Identify which cell holds the provided text, then report its (x, y) central coordinate. 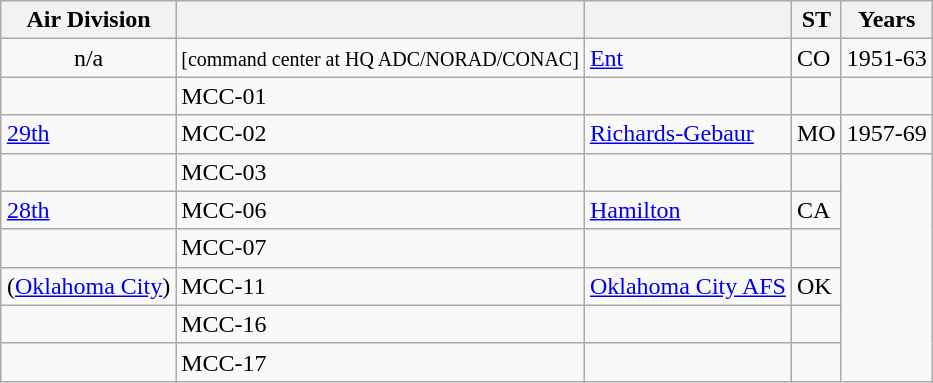
n/a (88, 58)
29th (88, 134)
MCC-07 (380, 248)
MO (816, 134)
Air Division (88, 20)
Oklahoma City AFS (688, 286)
(Oklahoma City) (88, 286)
[command center at HQ ADC/NORAD/CONAC] (380, 58)
MCC-16 (380, 324)
Richards-Gebaur (688, 134)
MCC-02 (380, 134)
1957-69 (886, 134)
OK (816, 286)
MCC-17 (380, 362)
Years (886, 20)
ST (816, 20)
1951-63 (886, 58)
MCC-01 (380, 96)
MCC-03 (380, 172)
CO (816, 58)
MCC-06 (380, 210)
Ent (688, 58)
CA (816, 210)
28th (88, 210)
MCC-11 (380, 286)
Hamilton (688, 210)
